Determine the (X, Y) coordinate at the center of the cell enclosing the given text.  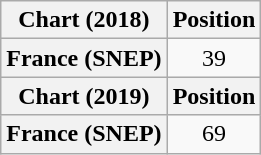
Chart (2019) (84, 96)
Chart (2018) (84, 20)
39 (214, 58)
69 (214, 134)
